For the text-containing cell, return its midpoint in (X, Y) coordinate format. 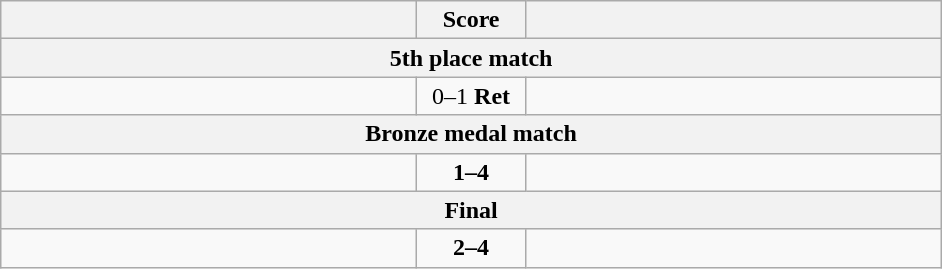
2–4 (472, 248)
1–4 (472, 172)
Bronze medal match (472, 134)
5th place match (472, 58)
Final (472, 210)
0–1 Ret (472, 96)
Score (472, 20)
